Scan for the cell matching the given text and deliver its (x, y) coordinate at center. 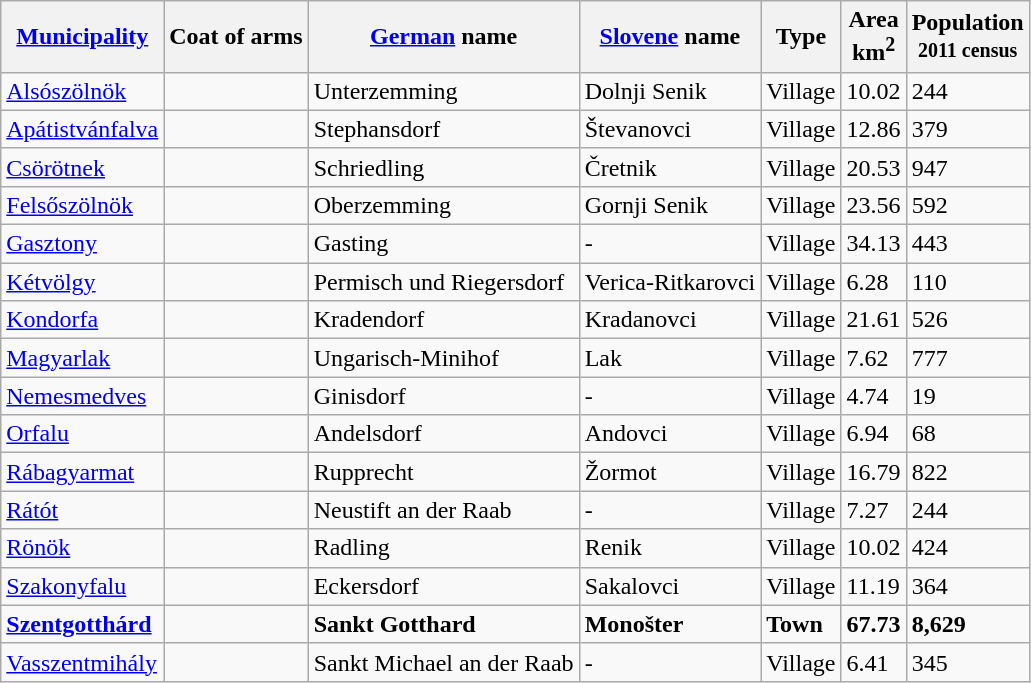
Neustift an der Raab (444, 510)
364 (968, 586)
16.79 (874, 472)
Apátistvánfalva (82, 129)
6.94 (874, 434)
Population2011 census (968, 37)
21.61 (874, 320)
379 (968, 129)
Rönök (82, 548)
6.41 (874, 662)
Ginisdorf (444, 396)
Kradanovci (670, 320)
Sakalovci (670, 586)
Eckersdorf (444, 586)
110 (968, 282)
7.62 (874, 358)
Nemesmedves (82, 396)
Schriedling (444, 167)
4.74 (874, 396)
Stephansdorf (444, 129)
Areakm2 (874, 37)
Gasting (444, 244)
Sankt Michael an der Raab (444, 662)
Žormot (670, 472)
Andovci (670, 434)
Čretnik (670, 167)
Felsőszölnök (82, 205)
Lak (670, 358)
12.86 (874, 129)
23.56 (874, 205)
Coat of arms (236, 37)
Radling (444, 548)
Municipality (82, 37)
Ungarisch-Minihof (444, 358)
20.53 (874, 167)
8,629 (968, 624)
Števanovci (670, 129)
Kradendorf (444, 320)
Rupprecht (444, 472)
Kétvölgy (82, 282)
Szakonyfalu (82, 586)
Magyarlak (82, 358)
Permisch und Riegersdorf (444, 282)
Gornji Senik (670, 205)
Oberzemming (444, 205)
Dolnji Senik (670, 91)
443 (968, 244)
Orfalu (82, 434)
Type (801, 37)
592 (968, 205)
Unterzemming (444, 91)
68 (968, 434)
Renik (670, 548)
Monošter (670, 624)
19 (968, 396)
526 (968, 320)
Csörötnek (82, 167)
German name (444, 37)
6.28 (874, 282)
777 (968, 358)
Gasztony (82, 244)
34.13 (874, 244)
424 (968, 548)
Rábagyarmat (82, 472)
Andelsdorf (444, 434)
Szentgotthárd (82, 624)
Sankt Gotthard (444, 624)
Verica-Ritkarovci (670, 282)
Rátót (82, 510)
7.27 (874, 510)
Slovene name (670, 37)
Kondorfa (82, 320)
67.73 (874, 624)
822 (968, 472)
345 (968, 662)
11.19 (874, 586)
Town (801, 624)
Vasszentmihály (82, 662)
Alsószölnök (82, 91)
947 (968, 167)
